For the text-containing cell, return its midpoint in [x, y] coordinate format. 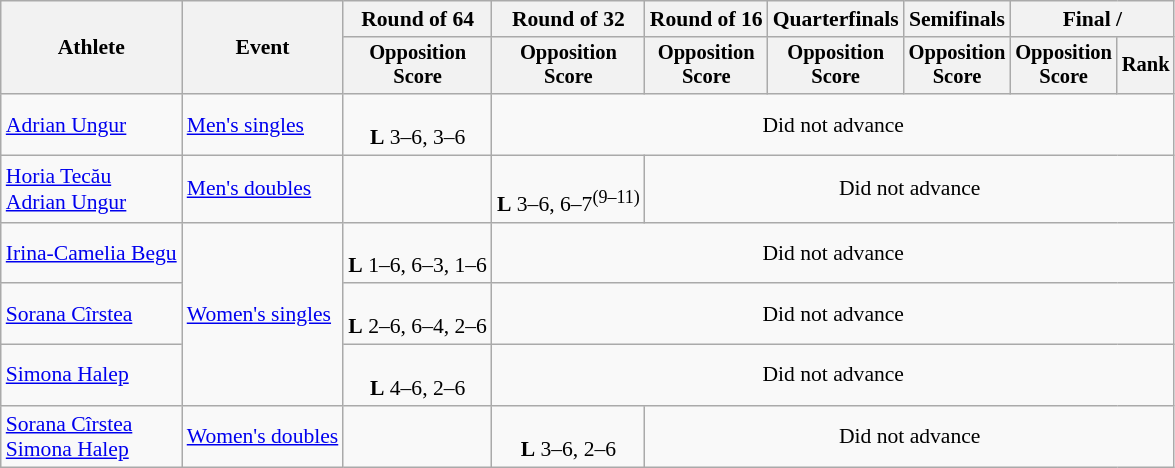
Quarterfinals [836, 19]
Event [263, 48]
Women's doubles [263, 436]
Semifinals [958, 19]
Irina-Camelia Begu [92, 252]
L 3–6, 2–6 [568, 436]
L 3–6, 6–7(9–11) [568, 190]
Round of 16 [706, 19]
Men's singles [263, 124]
Round of 64 [418, 19]
Sorana Cîrstea [92, 314]
Round of 32 [568, 19]
Rank [1146, 66]
L 2–6, 6–4, 2–6 [418, 314]
Final / [1092, 19]
L 1–6, 6–3, 1–6 [418, 252]
Women's singles [263, 314]
Men's doubles [263, 190]
Simona Halep [92, 376]
Adrian Ungur [92, 124]
L 4–6, 2–6 [418, 376]
Athlete [92, 48]
L 3–6, 3–6 [418, 124]
Sorana CîrsteaSimona Halep [92, 436]
Horia TecăuAdrian Ungur [92, 190]
